Extract the (X, Y) coordinate from the center of the cell holding the provided text.  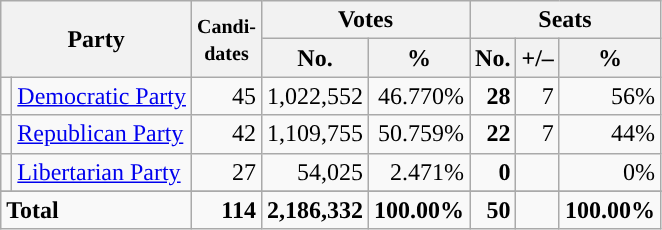
1,109,755 (314, 134)
46.770% (420, 96)
54,025 (314, 172)
42 (226, 134)
50 (493, 210)
50.759% (420, 134)
56% (610, 96)
Libertarian Party (102, 172)
22 (493, 134)
Candi-dates (226, 39)
45 (226, 96)
28 (493, 96)
0 (493, 172)
Seats (566, 20)
Party (96, 39)
44% (610, 134)
Total (96, 210)
1,022,552 (314, 96)
0% (610, 172)
Votes (365, 20)
+/– (538, 58)
2.471% (420, 172)
Republican Party (102, 134)
2,186,332 (314, 210)
Democratic Party (102, 96)
27 (226, 172)
114 (226, 210)
